Search for the cell housing the specified text and yield its (x, y) center coordinate. 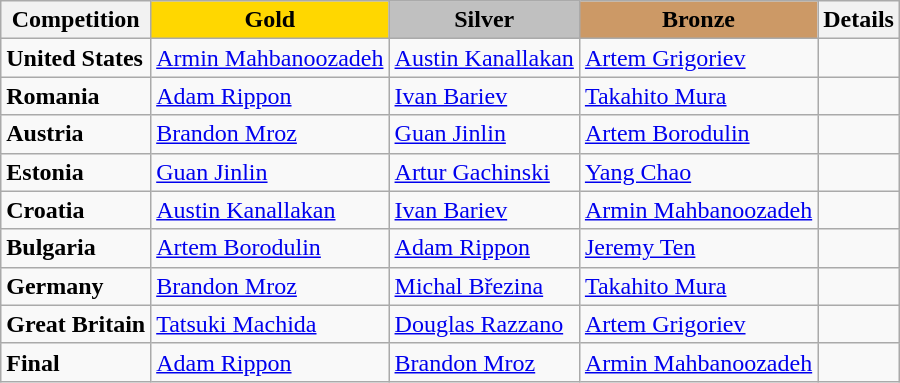
Artur Gachinski (484, 172)
Romania (76, 96)
Tatsuki Machida (270, 324)
Croatia (76, 210)
Great Britain (76, 324)
Bronze (698, 20)
Austria (76, 134)
United States (76, 58)
Final (76, 362)
Competition (76, 20)
Yang Chao (698, 172)
Silver (484, 20)
Michal Březina (484, 286)
Germany (76, 286)
Douglas Razzano (484, 324)
Estonia (76, 172)
Gold (270, 20)
Jeremy Ten (698, 248)
Details (859, 20)
Bulgaria (76, 248)
